Identify which cell holds the provided text, then report its [X, Y] central coordinate. 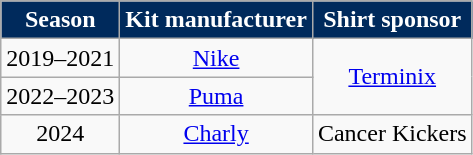
2022–2023 [60, 96]
Puma [216, 96]
Season [60, 20]
Shirt sponsor [392, 20]
2019–2021 [60, 58]
Charly [216, 134]
Cancer Kickers [392, 134]
Nike [216, 58]
2024 [60, 134]
Kit manufacturer [216, 20]
Terminix [392, 77]
